Pinpoint the cell where the given text exists, returning its [x, y] midpoint coordinate. 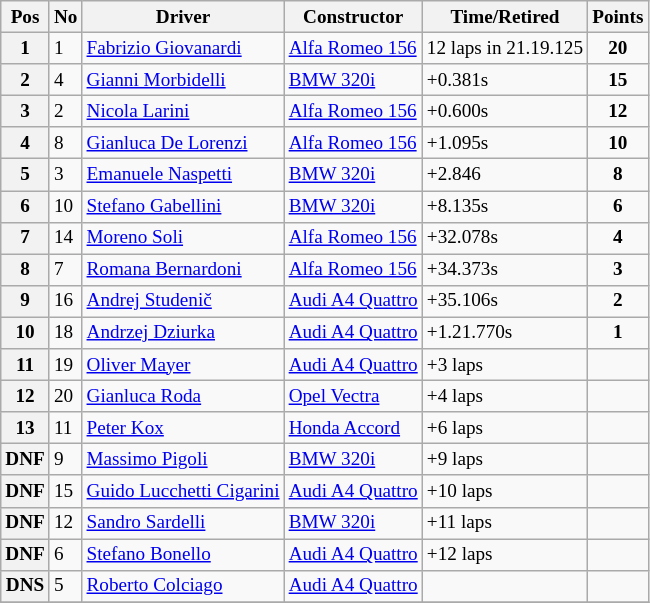
Emanuele Naspetti [183, 175]
Time/Retired [504, 17]
DNS [26, 586]
+1.095s [504, 143]
+0.600s [504, 111]
+12 laps [504, 554]
18 [66, 333]
Guido Lucchetti Cigarini [183, 491]
Honda Accord [353, 428]
+9 laps [504, 460]
Stefano Bonello [183, 554]
+10 laps [504, 491]
19 [66, 365]
Constructor [353, 17]
+34.373s [504, 270]
Gianluca Roda [183, 396]
Romana Bernardoni [183, 270]
Roberto Colciago [183, 586]
Andrej Studenič [183, 301]
Points [618, 17]
+8.135s [504, 206]
Gianluca De Lorenzi [183, 143]
Stefano Gabellini [183, 206]
Pos [26, 17]
+6 laps [504, 428]
+2.846 [504, 175]
13 [26, 428]
+11 laps [504, 523]
+35.106s [504, 301]
+4 laps [504, 396]
12 laps in 21.19.125 [504, 48]
Nicola Larini [183, 111]
Massimo Pigoli [183, 460]
Gianni Morbidelli [183, 80]
Driver [183, 17]
+0.381s [504, 80]
+3 laps [504, 365]
Andrzej Dziurka [183, 333]
Peter Kox [183, 428]
Opel Vectra [353, 396]
14 [66, 238]
Sandro Sardelli [183, 523]
Oliver Mayer [183, 365]
No [66, 17]
+32.078s [504, 238]
Moreno Soli [183, 238]
+1.21.770s [504, 333]
16 [66, 301]
Fabrizio Giovanardi [183, 48]
